Locate the cell with the specified text and output its [X, Y] center coordinate. 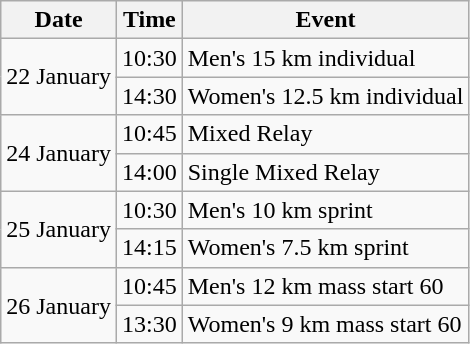
13:30 [149, 324]
Single Mixed Relay [326, 172]
Date [59, 20]
Men's 15 km individual [326, 58]
Women's 12.5 km individual [326, 96]
24 January [59, 153]
Men's 12 km mass start 60 [326, 286]
Women's 7.5 km sprint [326, 248]
Women's 9 km mass start 60 [326, 324]
14:30 [149, 96]
25 January [59, 229]
Event [326, 20]
26 January [59, 305]
14:15 [149, 248]
Time [149, 20]
22 January [59, 77]
14:00 [149, 172]
Men's 10 km sprint [326, 210]
Mixed Relay [326, 134]
